Determine the (X, Y) coordinate at the center of the cell enclosing the given text.  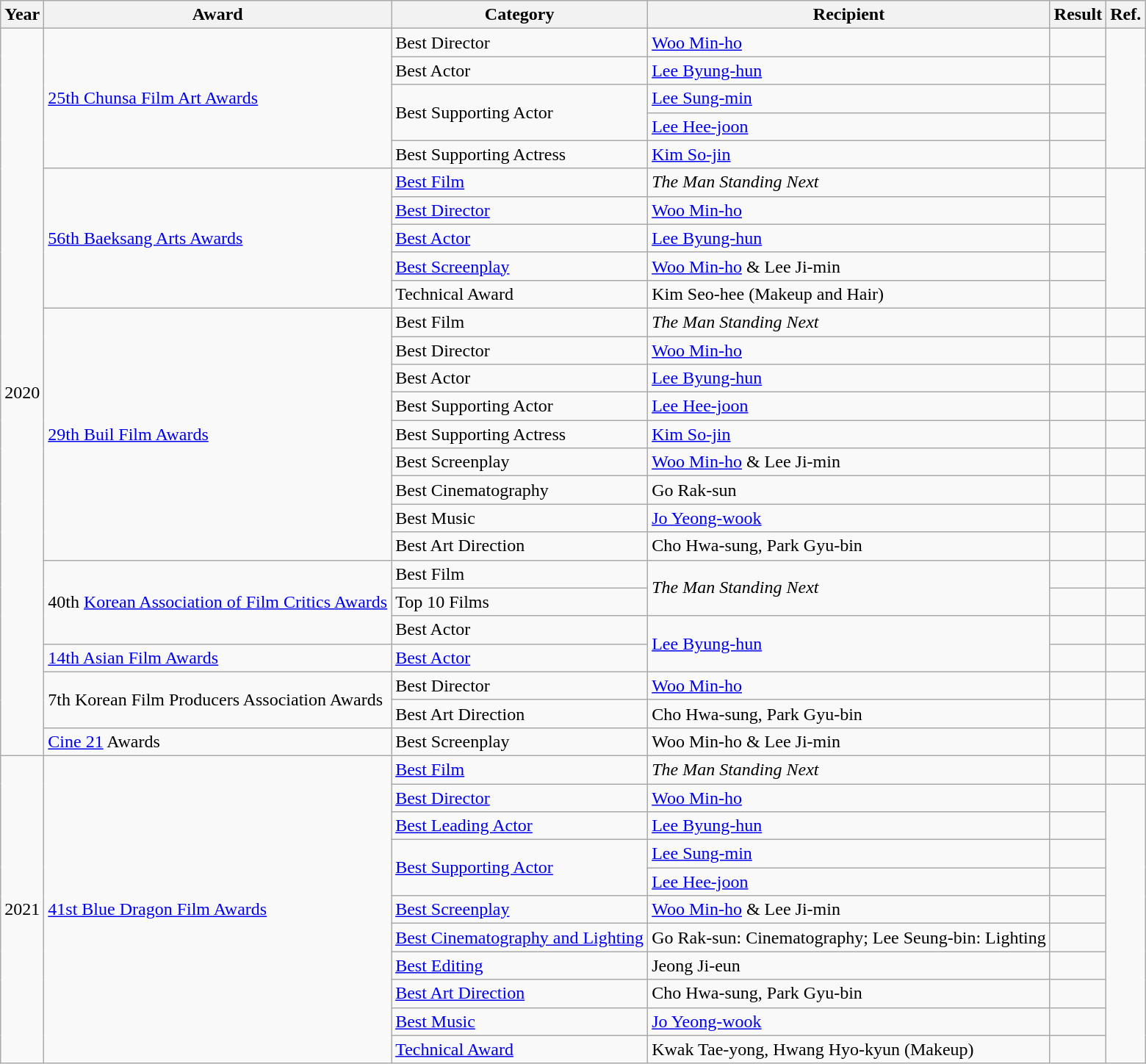
Cine 21 Awards (217, 741)
7th Korean Film Producers Association Awards (217, 700)
Go Rak-sun (849, 490)
40th Korean Association of Film Critics Awards (217, 602)
Year (22, 15)
Kwak Tae-yong, Hwang Hyo-kyun (Makeup) (849, 1049)
41st Blue Dragon Film Awards (217, 910)
29th Buil Film Awards (217, 434)
Recipient (849, 15)
14th Asian Film Awards (217, 658)
25th Chunsa Film Art Awards (217, 98)
Best Editing (520, 966)
2020 (22, 392)
Best Cinematography and Lighting (520, 938)
Award (217, 15)
Jeong Ji-eun (849, 966)
Best Cinematography (520, 490)
Result (1078, 15)
Top 10 Films (520, 602)
Category (520, 15)
56th Baeksang Arts Awards (217, 238)
Ref. (1125, 15)
2021 (22, 910)
Best Leading Actor (520, 826)
Go Rak-sun: Cinematography; Lee Seung-bin: Lighting (849, 938)
Kim Seo-hee (Makeup and Hair) (849, 294)
